Return [x, y] of the center of cell containing provided text 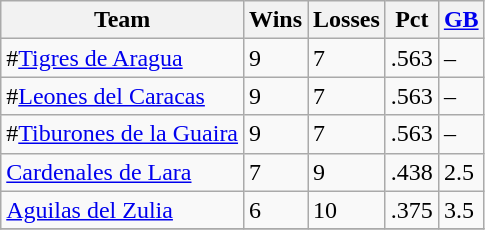
Losses [347, 20]
Cardenales de Lara [122, 172]
#Tigres de Aragua [122, 58]
Team [122, 20]
2.5 [461, 172]
10 [347, 210]
#Leones del Caracas [122, 96]
GB [461, 20]
6 [276, 210]
3.5 [461, 210]
#Tiburones de la Guaira [122, 134]
Wins [276, 20]
.438 [412, 172]
Aguilas del Zulia [122, 210]
Pct [412, 20]
.375 [412, 210]
